Return [X, Y] of the center of cell containing provided text 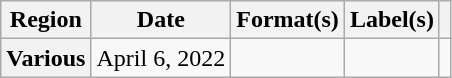
Label(s) [392, 20]
Region [46, 20]
Various [46, 58]
Format(s) [288, 20]
April 6, 2022 [161, 58]
Date [161, 20]
